Identify which cell holds the provided text, then report its (x, y) central coordinate. 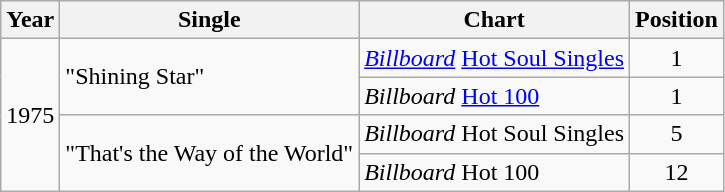
12 (677, 172)
5 (677, 134)
Single (210, 20)
Chart (494, 20)
"That's the Way of the World" (210, 153)
Year (30, 20)
1975 (30, 115)
"Shining Star" (210, 77)
Position (677, 20)
